Provide the [x, y] coordinate of the cell's center where the given text is located.  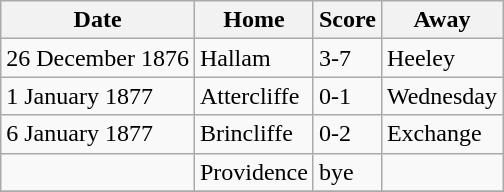
Brincliffe [254, 134]
1 January 1877 [98, 96]
Wednesday [442, 96]
Heeley [442, 58]
3-7 [347, 58]
Exchange [442, 134]
Attercliffe [254, 96]
Hallam [254, 58]
Away [442, 20]
bye [347, 172]
Date [98, 20]
0-2 [347, 134]
6 January 1877 [98, 134]
0-1 [347, 96]
Home [254, 20]
26 December 1876 [98, 58]
Score [347, 20]
Providence [254, 172]
